Find where the given text appears and provide that cell's center as [X, Y] coordinate. 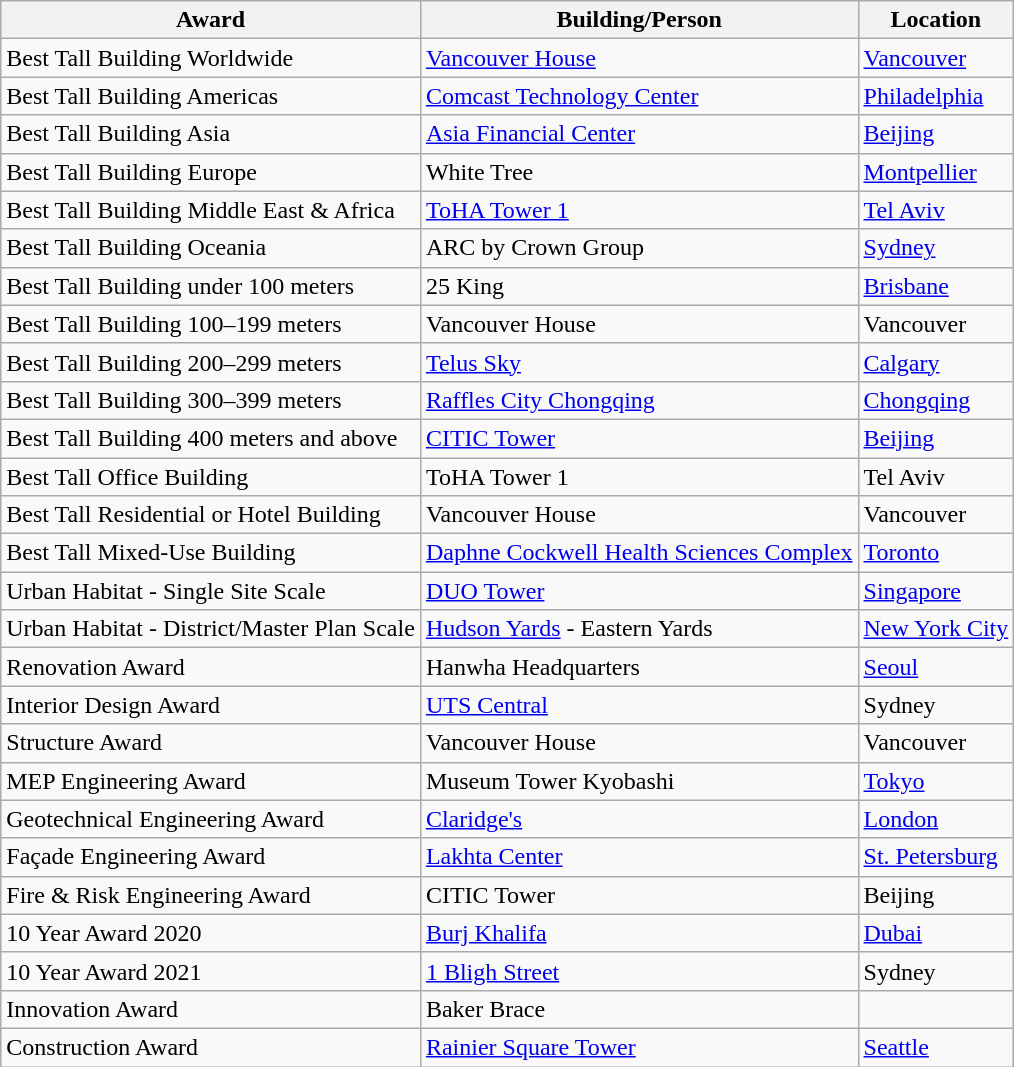
Montpellier [936, 172]
Tokyo [936, 781]
25 King [639, 286]
London [936, 819]
Hudson Yards - Eastern Yards [639, 629]
White Tree [639, 172]
Seattle [936, 1047]
Best Tall Building 300–399 meters [211, 400]
Interior Design Award [211, 705]
Chongqing [936, 400]
Location [936, 20]
Toronto [936, 553]
MEP Engineering Award [211, 781]
Best Tall Building Middle East & Africa [211, 210]
DUO Tower [639, 591]
Best Tall Building Worldwide [211, 58]
Best Tall Residential or Hotel Building [211, 515]
Dubai [936, 933]
Building/Person [639, 20]
Best Tall Mixed-Use Building [211, 553]
Structure Award [211, 743]
Best Tall Building Asia [211, 134]
ARC by Crown Group [639, 248]
Rainier Square Tower [639, 1047]
Comcast Technology Center [639, 96]
Fire & Risk Engineering Award [211, 895]
Philadelphia [936, 96]
Geotechnical Engineering Award [211, 819]
Museum Tower Kyobashi [639, 781]
Calgary [936, 362]
Best Tall Building under 100 meters [211, 286]
UTS Central [639, 705]
Raffles City Chongqing [639, 400]
Best Tall Office Building [211, 477]
Construction Award [211, 1047]
Best Tall Building 400 meters and above [211, 438]
Best Tall Building Americas [211, 96]
Renovation Award [211, 667]
Burj Khalifa [639, 933]
New York City [936, 629]
10 Year Award 2021 [211, 971]
Brisbane [936, 286]
Seoul [936, 667]
Best Tall Building Europe [211, 172]
Urban Habitat - District/Master Plan Scale [211, 629]
Hanwha Headquarters [639, 667]
Urban Habitat - Single Site Scale [211, 591]
Best Tall Building Oceania [211, 248]
Daphne Cockwell Health Sciences Complex [639, 553]
Façade Engineering Award [211, 857]
Best Tall Building 200–299 meters [211, 362]
10 Year Award 2020 [211, 933]
Lakhta Center [639, 857]
Baker Brace [639, 1009]
Award [211, 20]
St. Petersburg [936, 857]
Singapore [936, 591]
1 Bligh Street [639, 971]
Claridge's [639, 819]
Asia Financial Center [639, 134]
Telus Sky [639, 362]
Best Tall Building 100–199 meters [211, 324]
Innovation Award [211, 1009]
